Scan for the cell matching the given text and deliver its (X, Y) coordinate at center. 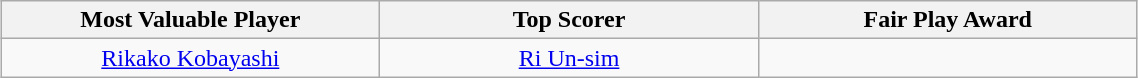
Fair Play Award (948, 20)
Most Valuable Player (190, 20)
Ri Un-sim (570, 58)
Top Scorer (570, 20)
Rikako Kobayashi (190, 58)
